Extract the [X, Y] coordinate from the center of the cell holding the provided text.  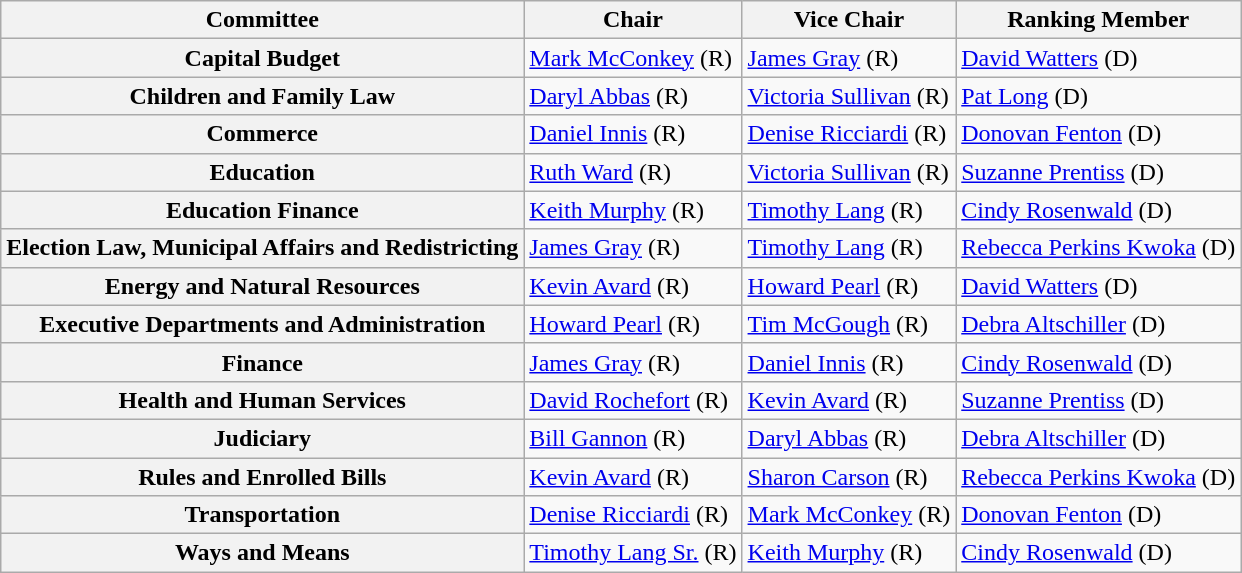
Rules and Enrolled Bills [262, 477]
Commerce [262, 134]
Bill Gannon (R) [633, 438]
Capital Budget [262, 58]
Energy and Natural Resources [262, 286]
Ruth Ward (R) [633, 172]
Education [262, 172]
Education Finance [262, 210]
Transportation [262, 515]
Election Law, Municipal Affairs and Redistricting [262, 248]
Timothy Lang Sr. (R) [633, 553]
Sharon Carson (R) [849, 477]
Judiciary [262, 438]
Chair [633, 20]
Finance [262, 362]
Children and Family Law [262, 96]
Committee [262, 20]
Ranking Member [1098, 20]
Ways and Means [262, 553]
Executive Departments and Administration [262, 324]
Pat Long (D) [1098, 96]
Health and Human Services [262, 400]
David Rochefort (R) [633, 400]
Tim McGough (R) [849, 324]
Vice Chair [849, 20]
